Capture the cell that displays the provided text and extract its (x, y) central coordinate. 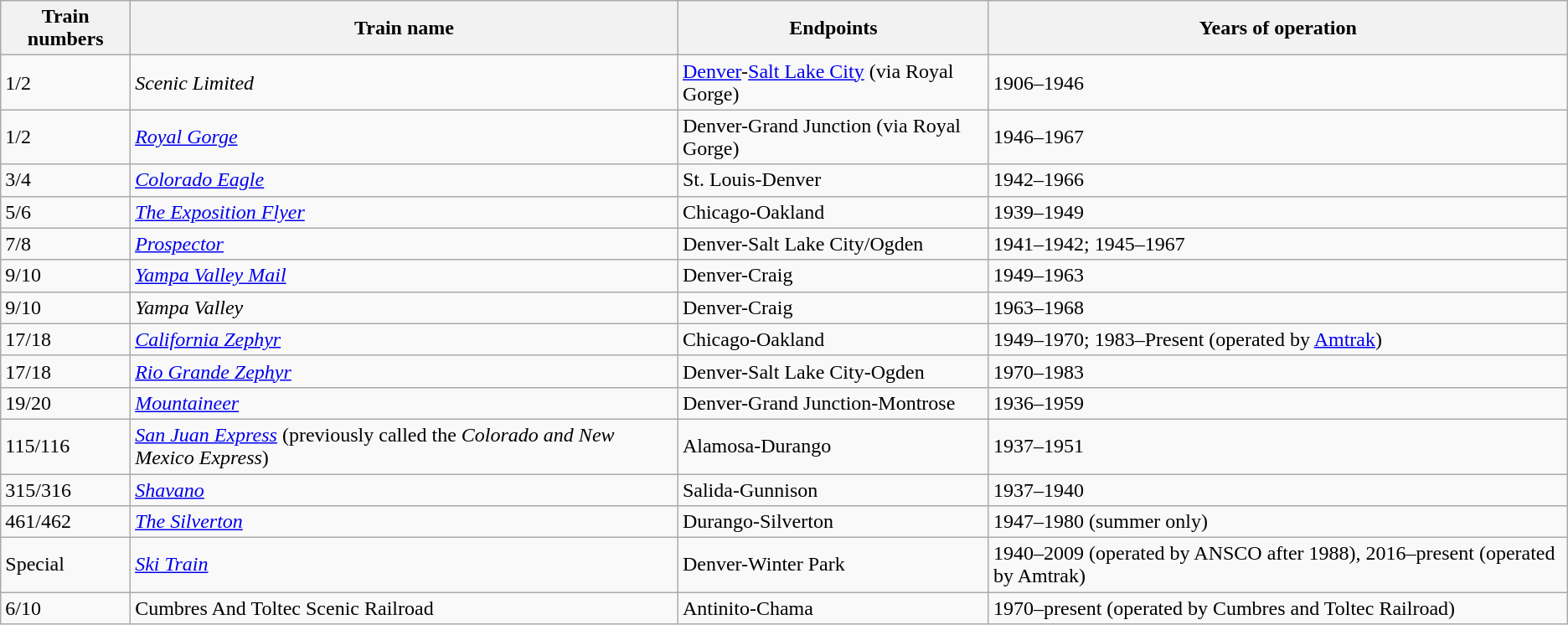
Antinito-Chama (833, 608)
1941–1942; 1945–1967 (1278, 244)
The Silverton (405, 522)
Yampa Valley Mail (405, 276)
1936–1959 (1278, 403)
Shavano (405, 490)
Scenic Limited (405, 82)
Durango-Silverton (833, 522)
115/116 (65, 446)
315/316 (65, 490)
Salida-Gunnison (833, 490)
Yampa Valley (405, 307)
Special (65, 565)
Denver-Grand Junction (via Royal Gorge) (833, 137)
Denver-Grand Junction-Montrose (833, 403)
Denver-Salt Lake City (via Royal Gorge) (833, 82)
1906–1946 (1278, 82)
Prospector (405, 244)
1970–1983 (1278, 371)
Endpoints (833, 28)
Train name (405, 28)
Denver-Salt Lake City-Ogden (833, 371)
1963–1968 (1278, 307)
19/20 (65, 403)
Train numbers (65, 28)
1942–1966 (1278, 180)
1947–1980 (summer only) (1278, 522)
California Zephyr (405, 339)
6/10 (65, 608)
461/462 (65, 522)
1939–1949 (1278, 212)
7/8 (65, 244)
Denver-Winter Park (833, 565)
Alamosa-Durango (833, 446)
Rio Grande Zephyr (405, 371)
Cumbres And Toltec Scenic Railroad (405, 608)
1949–1963 (1278, 276)
Royal Gorge (405, 137)
5/6 (65, 212)
Colorado Eagle (405, 180)
Mountaineer (405, 403)
1937–1940 (1278, 490)
Years of operation (1278, 28)
The Exposition Flyer (405, 212)
1946–1967 (1278, 137)
1949–1970; 1983–Present (operated by Amtrak) (1278, 339)
Ski Train (405, 565)
Denver-Salt Lake City/Ogden (833, 244)
St. Louis-Denver (833, 180)
1940–2009 (operated by ANSCO after 1988), 2016–present (operated by Amtrak) (1278, 565)
3/4 (65, 180)
1970–present (operated by Cumbres and Toltec Railroad) (1278, 608)
1937–1951 (1278, 446)
San Juan Express (previously called the Colorado and New Mexico Express) (405, 446)
